Extract the [x, y] coordinate from the center of the cell holding the provided text.  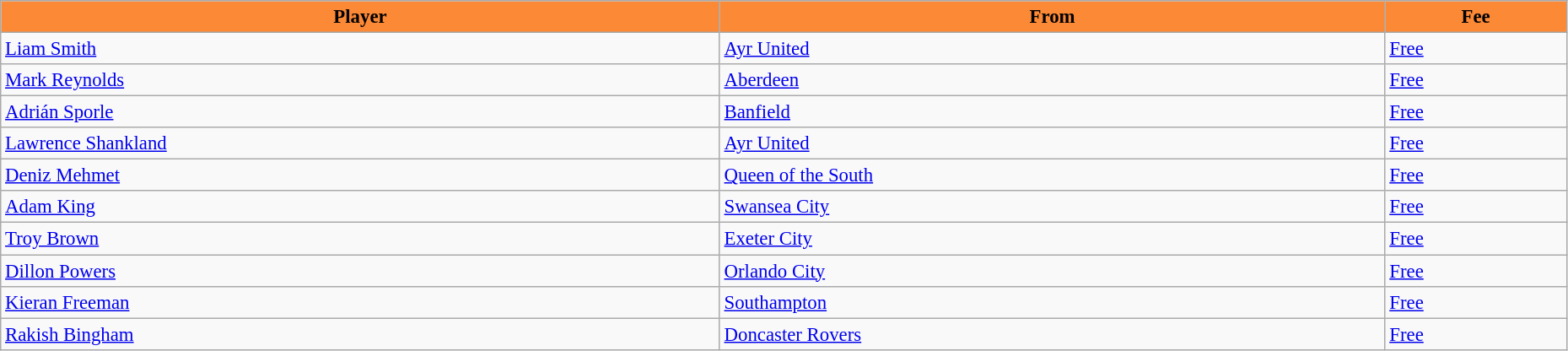
Deniz Mehmet [361, 175]
Troy Brown [361, 239]
Exeter City [1053, 239]
Lawrence Shankland [361, 143]
Banfield [1053, 112]
From [1053, 17]
Kieran Freeman [361, 302]
Fee [1476, 17]
Adrián Sporle [361, 112]
Aberdeen [1053, 80]
Adam King [361, 207]
Rakish Bingham [361, 334]
Dillon Powers [361, 271]
Orlando City [1053, 271]
Doncaster Rovers [1053, 334]
Southampton [1053, 302]
Liam Smith [361, 49]
Mark Reynolds [361, 80]
Player [361, 17]
Queen of the South [1053, 175]
Swansea City [1053, 207]
